For the text-containing cell, return its midpoint in (x, y) coordinate format. 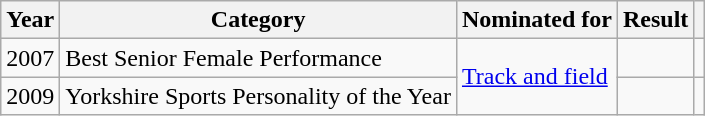
Nominated for (536, 20)
2007 (30, 58)
Category (258, 20)
Best Senior Female Performance (258, 58)
Track and field (536, 77)
Result (655, 20)
Yorkshire Sports Personality of the Year (258, 96)
2009 (30, 96)
Year (30, 20)
